Detect which cell encompasses the target text, then output its (X, Y) center coordinate. 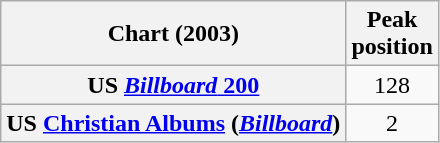
128 (392, 85)
US Billboard 200 (174, 85)
2 (392, 123)
US Christian Albums (Billboard) (174, 123)
Chart (2003) (174, 34)
Peakposition (392, 34)
